Pinpoint the cell where the given text exists, returning its (x, y) midpoint coordinate. 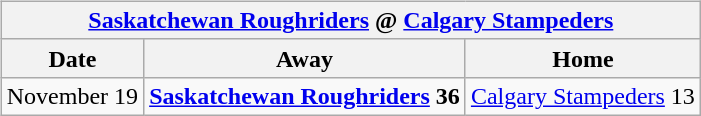
Saskatchewan Roughriders @ Calgary Stampeders (350, 20)
Calgary Stampeders 13 (582, 96)
Date (72, 58)
Home (582, 58)
November 19 (72, 96)
Away (305, 58)
Saskatchewan Roughriders 36 (305, 96)
